Locate the cell with the specified text and output its (X, Y) center coordinate. 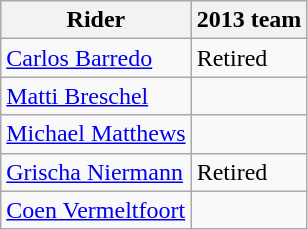
Grischa Niermann (96, 172)
Carlos Barredo (96, 58)
2013 team (249, 20)
Coen Vermeltfoort (96, 210)
Matti Breschel (96, 96)
Michael Matthews (96, 134)
Rider (96, 20)
